Capture the cell that displays the provided text and extract its [x, y] central coordinate. 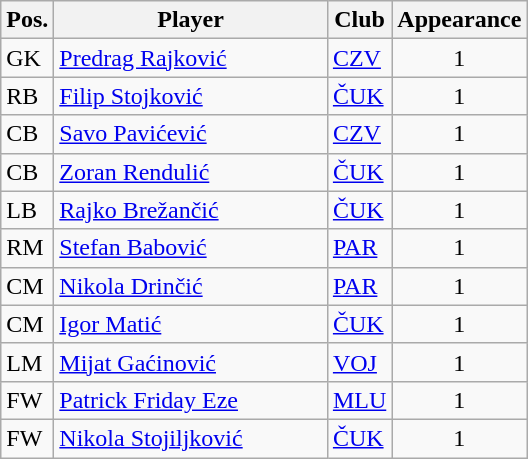
Rajko Brežančić [191, 210]
Patrick Friday Eze [191, 400]
VOJ [359, 362]
GK [28, 58]
Predrag Rajković [191, 58]
MLU [359, 400]
Pos. [28, 20]
LB [28, 210]
Mijat Gaćinović [191, 362]
Stefan Babović [191, 248]
RM [28, 248]
Player [191, 20]
Nikola Stojiljković [191, 438]
LM [28, 362]
Club [359, 20]
Zoran Rendulić [191, 172]
Appearance [460, 20]
Igor Matić [191, 324]
Filip Stojković [191, 96]
RB [28, 96]
Savo Pavićević [191, 134]
Nikola Drinčić [191, 286]
